Return the [x, y] coordinate for the center point of the cell that contains the specified text.  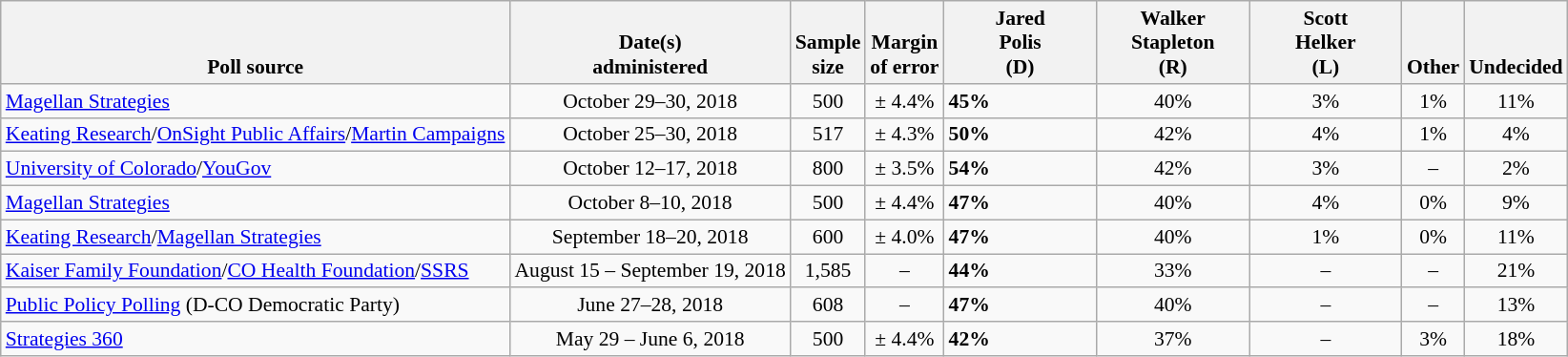
Undecided [1516, 42]
September 18–20, 2018 [650, 237]
Public Policy Polling (D-CO Democratic Party) [256, 305]
October 8–10, 2018 [650, 203]
May 29 – June 6, 2018 [650, 339]
18% [1516, 339]
517 [828, 135]
October 25–30, 2018 [650, 135]
Keating Research/OnSight Public Affairs/Martin Campaigns [256, 135]
October 29–30, 2018 [650, 101]
Date(s)administered [650, 42]
± 4.0% [904, 237]
54% [1021, 169]
1,585 [828, 271]
37% [1173, 339]
ScottHelker(L) [1326, 42]
Kaiser Family Foundation/CO Health Foundation/SSRS [256, 271]
WalkerStapleton(R) [1173, 42]
13% [1516, 305]
44% [1021, 271]
Marginof error [904, 42]
608 [828, 305]
October 12–17, 2018 [650, 169]
9% [1516, 203]
± 4.3% [904, 135]
800 [828, 169]
University of Colorado/YouGov [256, 169]
JaredPolis(D) [1021, 42]
600 [828, 237]
± 3.5% [904, 169]
33% [1173, 271]
June 27–28, 2018 [650, 305]
21% [1516, 271]
Keating Research/Magellan Strategies [256, 237]
45% [1021, 101]
Other [1433, 42]
August 15 – September 19, 2018 [650, 271]
50% [1021, 135]
Samplesize [828, 42]
Strategies 360 [256, 339]
Poll source [256, 42]
2% [1516, 169]
